Pinpoint the cell where the given text exists, returning its [x, y] midpoint coordinate. 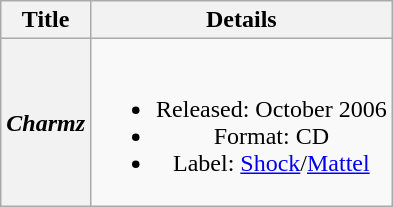
Details [242, 20]
Released: October 2006Format: CDLabel: Shock/Mattel [242, 122]
Charmz [46, 122]
Title [46, 20]
